Return [x, y] of the center of cell containing provided text 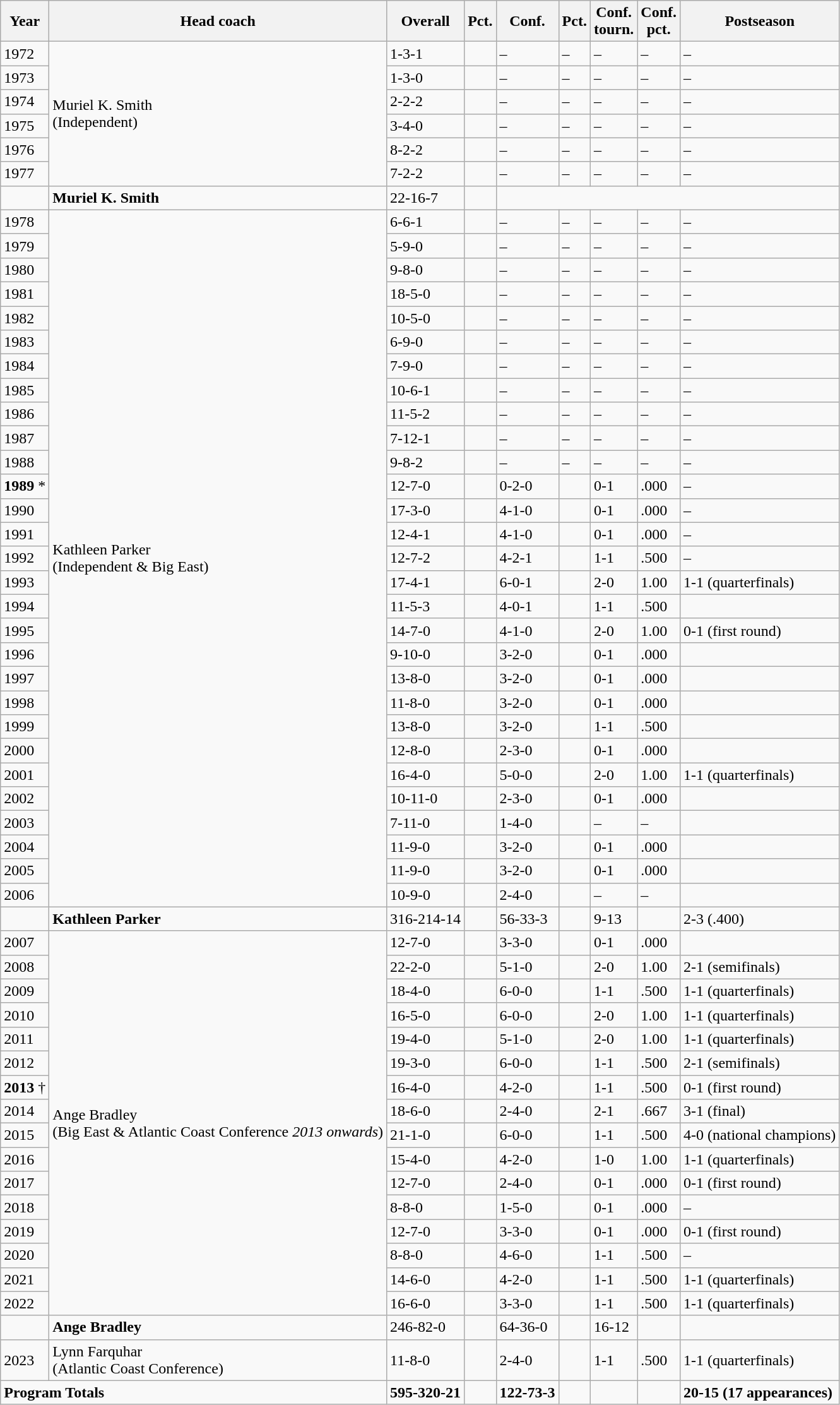
.667 [659, 1111]
1975 [25, 126]
246-82-0 [425, 1327]
1987 [25, 438]
2002 [25, 799]
5-0-0 [528, 775]
1974 [25, 102]
2020 [25, 1255]
Ange Bradley [218, 1327]
11-5-2 [425, 414]
2014 [25, 1111]
2005 [25, 871]
1-3-1 [425, 54]
122-73-3 [528, 1392]
21-1-0 [425, 1135]
1980 [25, 270]
1981 [25, 294]
19-3-0 [425, 1063]
Ange Bradley(Big East & Atlantic Coast Conference 2013 onwards) [218, 1123]
4-2-1 [528, 558]
1997 [25, 678]
18-4-0 [425, 991]
1984 [25, 366]
1986 [25, 414]
15-4-0 [425, 1159]
1976 [25, 150]
7-11-0 [425, 823]
10-5-0 [425, 318]
Conf.pct. [659, 21]
19-4-0 [425, 1039]
2000 [25, 751]
9-8-2 [425, 462]
Conf. [528, 21]
17-4-1 [425, 582]
22-16-7 [425, 198]
16-5-0 [425, 1015]
2001 [25, 775]
2021 [25, 1279]
2013 † [25, 1087]
7-12-1 [425, 438]
3-4-0 [425, 126]
6-9-0 [425, 342]
1982 [25, 318]
6-0-1 [528, 582]
1972 [25, 54]
1989 * [25, 486]
10-9-0 [425, 895]
16-6-0 [425, 1303]
2009 [25, 991]
20-15 (17 appearances) [760, 1392]
2010 [25, 1015]
1-0 [613, 1159]
9-8-0 [425, 270]
1983 [25, 342]
1992 [25, 558]
6-6-1 [425, 222]
1978 [25, 222]
316-214-14 [425, 919]
Kathleen Parker(Independent & Big East) [218, 558]
1-5-0 [528, 1207]
3-1 (final) [760, 1111]
1979 [25, 246]
2-3 (.400) [760, 919]
Lynn Farquhar(Atlantic Coast Conference) [218, 1360]
2015 [25, 1135]
2011 [25, 1039]
2006 [25, 895]
Kathleen Parker [218, 919]
1990 [25, 510]
Postseason [760, 21]
1985 [25, 390]
Head coach [218, 21]
2017 [25, 1183]
2007 [25, 943]
2016 [25, 1159]
4-6-0 [528, 1255]
9-10-0 [425, 654]
7-9-0 [425, 366]
16-12 [613, 1327]
2003 [25, 823]
Year [25, 21]
17-3-0 [425, 510]
1973 [25, 78]
18-6-0 [425, 1111]
2004 [25, 847]
22-2-0 [425, 967]
Program Totals [194, 1392]
2018 [25, 1207]
1991 [25, 534]
Overall [425, 21]
4-0-1 [528, 606]
595-320-21 [425, 1392]
1993 [25, 582]
1998 [25, 703]
12-4-1 [425, 534]
1-3-0 [425, 78]
1994 [25, 606]
2012 [25, 1063]
Muriel K. Smith [218, 198]
10-6-1 [425, 390]
2019 [25, 1231]
7-2-2 [425, 174]
1996 [25, 654]
2008 [25, 967]
9-13 [613, 919]
4-0 (national champions) [760, 1135]
2022 [25, 1303]
18-5-0 [425, 294]
2023 [25, 1360]
56-33-3 [528, 919]
11-5-3 [425, 606]
0-2-0 [528, 486]
10-11-0 [425, 799]
5-9-0 [425, 246]
14-6-0 [425, 1279]
Muriel K. Smith(Independent) [218, 114]
14-7-0 [425, 630]
12-7-2 [425, 558]
64-36-0 [528, 1327]
1-4-0 [528, 823]
Conf.tourn. [613, 21]
1977 [25, 174]
8-2-2 [425, 150]
1995 [25, 630]
12-8-0 [425, 751]
1999 [25, 727]
2-2-2 [425, 102]
1988 [25, 462]
2-1 [613, 1111]
